Provide the [x, y] coordinate of the cell's center where the given text is located.  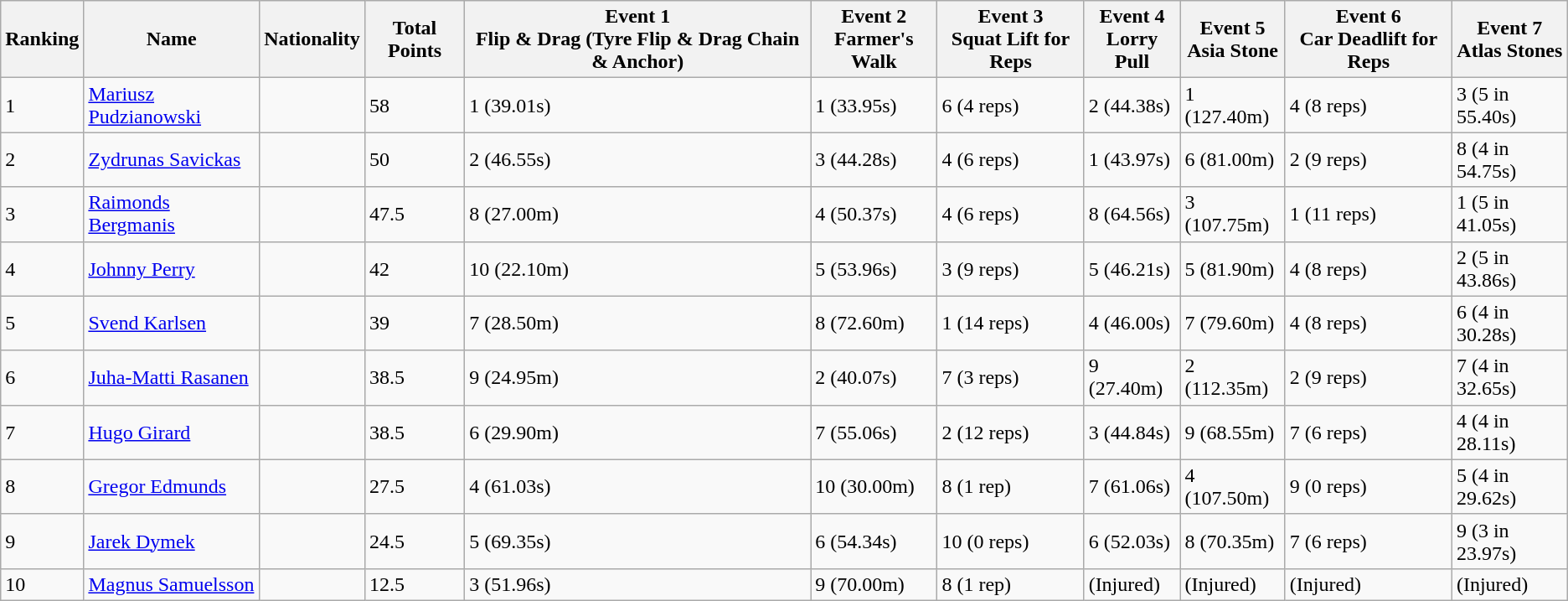
3 (107.75m) [1233, 215]
10 [42, 584]
Gregor Edmunds [172, 486]
7 [42, 433]
58 [414, 106]
6 [42, 377]
5 (4 in 29.62s) [1509, 486]
5 (69.35s) [638, 541]
6 (29.90m) [638, 433]
2 (46.55s) [638, 159]
9 (24.95m) [638, 377]
4 (50.37s) [874, 215]
7 (61.06s) [1132, 486]
Johnny Perry [172, 268]
1 (127.40m) [1233, 106]
8 (64.56s) [1132, 215]
3 (5 in 55.40s) [1509, 106]
4 (61.03s) [638, 486]
9 (70.00m) [874, 584]
1 (43.97s) [1132, 159]
5 (46.21s) [1132, 268]
Event 7Atlas Stones [1509, 39]
6 (81.00m) [1233, 159]
3 (44.84s) [1132, 433]
7 (79.60m) [1233, 324]
47.5 [414, 215]
2 (112.35m) [1233, 377]
Event 5Asia Stone [1233, 39]
8 (4 in 54.75s) [1509, 159]
2 (44.38s) [1132, 106]
3 (9 reps) [1010, 268]
8 (27.00m) [638, 215]
6 (52.03s) [1132, 541]
39 [414, 324]
2 [42, 159]
27.5 [414, 486]
1 (14 reps) [1010, 324]
Event 6Car Deadlift for Reps [1369, 39]
Svend Karlsen [172, 324]
8 (70.35m) [1233, 541]
6 (4 in 30.28s) [1509, 324]
1 (11 reps) [1369, 215]
Name [172, 39]
1 [42, 106]
3 [42, 215]
Event 3Squat Lift for Reps [1010, 39]
9 (0 reps) [1369, 486]
12.5 [414, 584]
Magnus Samuelsson [172, 584]
3 (51.96s) [638, 584]
4 (4 in 28.11s) [1509, 433]
9 (27.40m) [1132, 377]
Total Points [414, 39]
7 (3 reps) [1010, 377]
8 [42, 486]
9 [42, 541]
Event 4Lorry Pull [1132, 39]
Zydrunas Savickas [172, 159]
5 [42, 324]
10 (30.00m) [874, 486]
Jarek Dymek [172, 541]
4 [42, 268]
7 (55.06s) [874, 433]
2 (12 reps) [1010, 433]
9 (3 in 23.97s) [1509, 541]
2 (5 in 43.86s) [1509, 268]
2 (40.07s) [874, 377]
10 (22.10m) [638, 268]
9 (68.55m) [1233, 433]
Juha-Matti Rasanen [172, 377]
Ranking [42, 39]
4 (46.00s) [1132, 324]
Raimonds Bergmanis [172, 215]
Hugo Girard [172, 433]
3 (44.28s) [874, 159]
7 (28.50m) [638, 324]
Event 1Flip & Drag (Tyre Flip & Drag Chain & Anchor) [638, 39]
8 (72.60m) [874, 324]
6 (54.34s) [874, 541]
50 [414, 159]
7 (4 in 32.65s) [1509, 377]
5 (81.90m) [1233, 268]
1 (39.01s) [638, 106]
4 (107.50m) [1233, 486]
42 [414, 268]
5 (53.96s) [874, 268]
6 (4 reps) [1010, 106]
10 (0 reps) [1010, 541]
Nationality [312, 39]
1 (33.95s) [874, 106]
24.5 [414, 541]
Mariusz Pudzianowski [172, 106]
Event 2Farmer's Walk [874, 39]
1 (5 in 41.05s) [1509, 215]
